Pinpoint the cell where the given text exists, returning its (X, Y) midpoint coordinate. 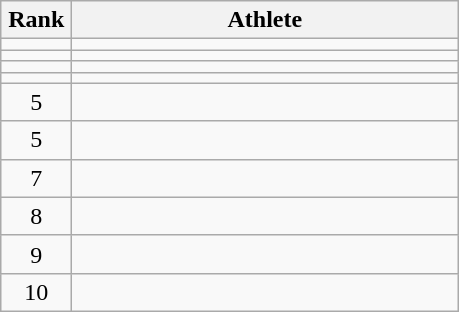
7 (36, 178)
9 (36, 254)
Athlete (265, 20)
10 (36, 292)
8 (36, 216)
Rank (36, 20)
